For the text-containing cell, return its midpoint in (x, y) coordinate format. 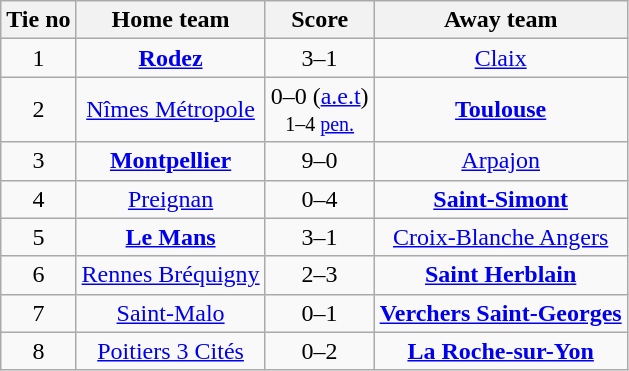
Le Mans (170, 237)
0–2 (320, 351)
Rennes Bréquigny (170, 275)
6 (38, 275)
Toulouse (500, 110)
3 (38, 161)
Arpajon (500, 161)
Rodez (170, 58)
Score (320, 20)
Claix (500, 58)
5 (38, 237)
8 (38, 351)
0–1 (320, 313)
4 (38, 199)
1 (38, 58)
Preignan (170, 199)
Tie no (38, 20)
Nîmes Métropole (170, 110)
2–3 (320, 275)
9–0 (320, 161)
0–4 (320, 199)
Saint Herblain (500, 275)
Poitiers 3 Cités (170, 351)
2 (38, 110)
Away team (500, 20)
0–0 (a.e.t) 1–4 pen. (320, 110)
Home team (170, 20)
Saint-Malo (170, 313)
Saint-Simont (500, 199)
Croix-Blanche Angers (500, 237)
Montpellier (170, 161)
Verchers Saint-Georges (500, 313)
La Roche-sur-Yon (500, 351)
7 (38, 313)
